Output the [x, y] coordinate of the center of the cell containing the given text.  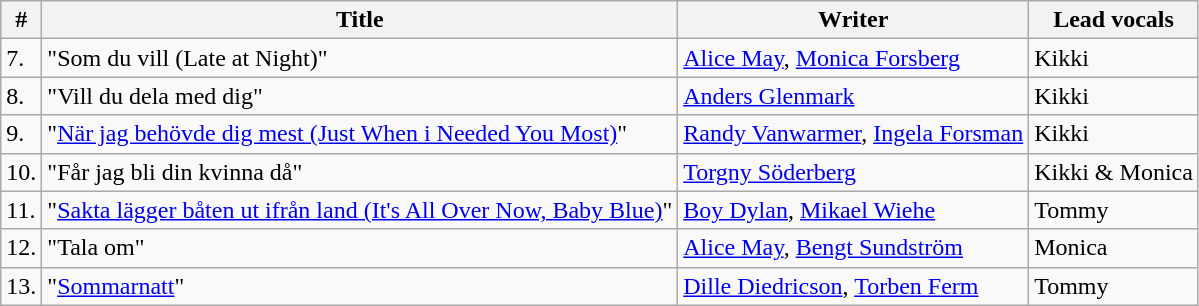
# [22, 20]
Lead vocals [1114, 20]
13. [22, 286]
Title [360, 20]
Dille Diedricson, Torben Ferm [854, 286]
8. [22, 96]
9. [22, 134]
Monica [1114, 248]
"Sakta lägger båten ut ifrån land (It's All Over Now, Baby Blue)" [360, 210]
Anders Glenmark [854, 96]
"När jag behövde dig mest (Just When i Needed You Most)" [360, 134]
7. [22, 58]
Alice May, Monica Forsberg [854, 58]
"Vill du dela med dig" [360, 96]
"Tala om" [360, 248]
"Som du vill (Late at Night)" [360, 58]
12. [22, 248]
Writer [854, 20]
Torgny Söderberg [854, 172]
Randy Vanwarmer, Ingela Forsman [854, 134]
Boy Dylan, Mikael Wiehe [854, 210]
11. [22, 210]
"Får jag bli din kvinna då" [360, 172]
Kikki & Monica [1114, 172]
Alice May, Bengt Sundström [854, 248]
10. [22, 172]
"Sommarnatt" [360, 286]
